Identify which cell holds the provided text, then report its [x, y] central coordinate. 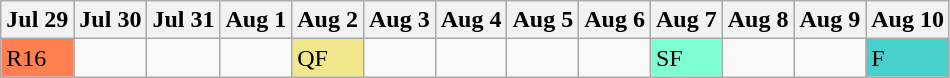
Aug 6 [615, 20]
Aug 7 [686, 20]
Aug 5 [543, 20]
Jul 31 [184, 20]
SF [686, 58]
QF [328, 58]
Aug 3 [399, 20]
F [908, 58]
Aug 1 [256, 20]
Aug 8 [758, 20]
Aug 2 [328, 20]
Jul 29 [38, 20]
Aug 4 [471, 20]
Aug 10 [908, 20]
Aug 9 [830, 20]
R16 [38, 58]
Jul 30 [110, 20]
